Return [X, Y] of the center of cell containing provided text 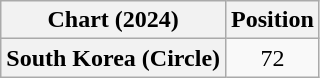
South Korea (Circle) [114, 58]
Chart (2024) [114, 20]
Position [273, 20]
72 [273, 58]
